Determine the (x, y) coordinate at the center of the cell enclosing the given text.  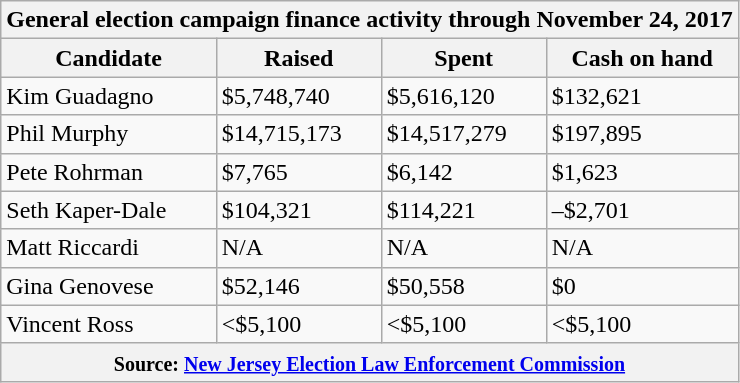
$104,321 (298, 210)
Spent (464, 58)
$0 (642, 286)
$52,146 (298, 286)
$14,517,279 (464, 134)
Seth Kaper-Dale (108, 210)
$1,623 (642, 172)
$114,221 (464, 210)
Raised (298, 58)
Candidate (108, 58)
Gina Genovese (108, 286)
Pete Rohrman (108, 172)
Source: New Jersey Election Law Enforcement Commission (370, 362)
General election campaign finance activity through November 24, 2017 (370, 20)
–$2,701 (642, 210)
Kim Guadagno (108, 96)
$7,765 (298, 172)
$50,558 (464, 286)
Vincent Ross (108, 324)
$6,142 (464, 172)
$197,895 (642, 134)
$132,621 (642, 96)
Matt Riccardi (108, 248)
$14,715,173 (298, 134)
Phil Murphy (108, 134)
$5,748,740 (298, 96)
Cash on hand (642, 58)
$5,616,120 (464, 96)
